For the text-containing cell, return its midpoint in [x, y] coordinate format. 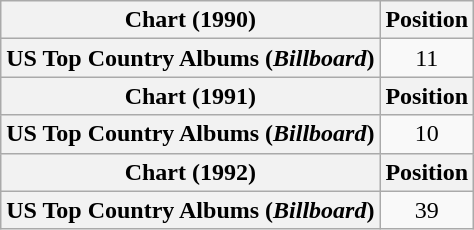
Chart (1992) [190, 172]
39 [427, 210]
Chart (1990) [190, 20]
10 [427, 134]
11 [427, 58]
Chart (1991) [190, 96]
